Identify which cell holds the provided text, then report its (X, Y) central coordinate. 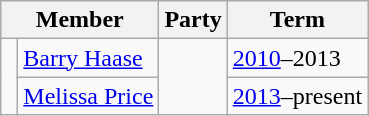
Party (193, 20)
2013–present (297, 96)
Melissa Price (88, 96)
Barry Haase (88, 58)
2010–2013 (297, 58)
Member (80, 20)
Term (297, 20)
